Extract the (x, y) coordinate from the center of the cell holding the provided text.  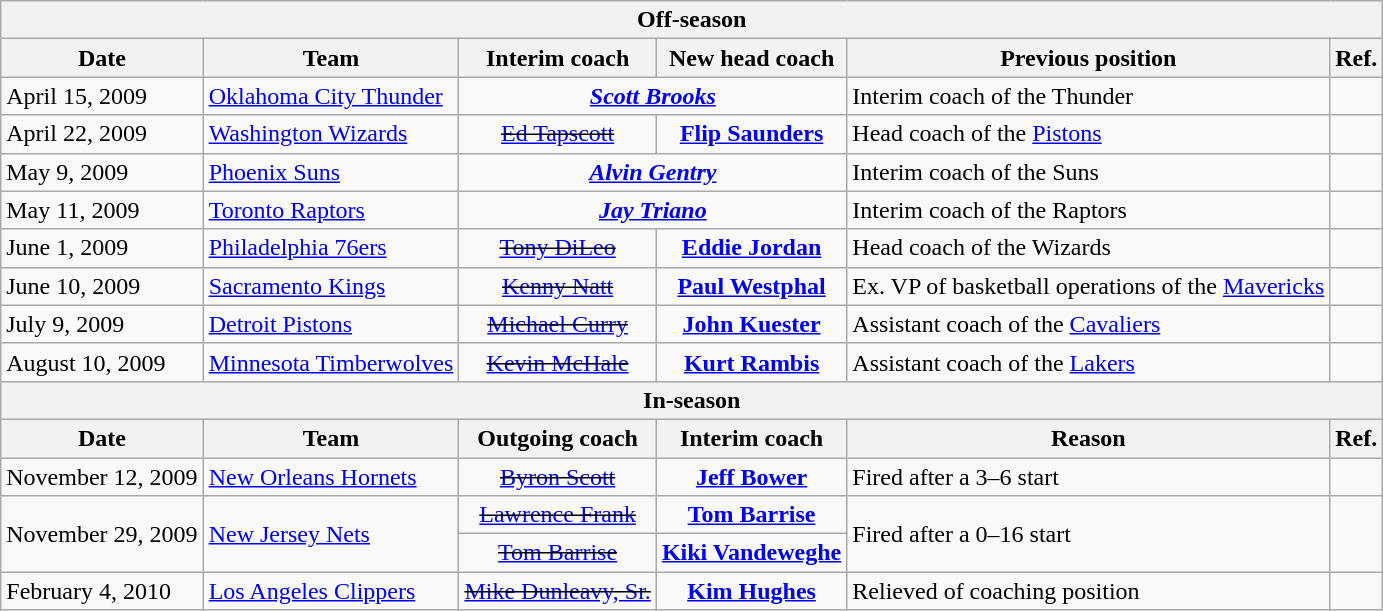
Michael Curry (558, 324)
July 9, 2009 (102, 324)
Tony DiLeo (558, 248)
Scott Brooks (653, 96)
Byron Scott (558, 477)
May 9, 2009 (102, 172)
Ed Tapscott (558, 134)
Head coach of the Pistons (1088, 134)
Eddie Jordan (751, 248)
May 11, 2009 (102, 210)
November 12, 2009 (102, 477)
Kevin McHale (558, 362)
Toronto Raptors (331, 210)
Washington Wizards (331, 134)
Detroit Pistons (331, 324)
June 10, 2009 (102, 286)
Jay Triano (653, 210)
April 15, 2009 (102, 96)
Fired after a 3–6 start (1088, 477)
Paul Westphal (751, 286)
Philadelphia 76ers (331, 248)
February 4, 2010 (102, 591)
Phoenix Suns (331, 172)
Jeff Bower (751, 477)
New Orleans Hornets (331, 477)
Off-season (692, 20)
Mike Dunleavy, Sr. (558, 591)
Interim coach of the Raptors (1088, 210)
Los Angeles Clippers (331, 591)
New Jersey Nets (331, 534)
Interim coach of the Suns (1088, 172)
June 1, 2009 (102, 248)
In-season (692, 400)
Assistant coach of the Cavaliers (1088, 324)
Ex. VP of basketball operations of the Mavericks (1088, 286)
Sacramento Kings (331, 286)
Kiki Vandeweghe (751, 553)
Interim coach of the Thunder (1088, 96)
Oklahoma City Thunder (331, 96)
Previous position (1088, 58)
Relieved of coaching position (1088, 591)
Fired after a 0–16 start (1088, 534)
Assistant coach of the Lakers (1088, 362)
Kurt Rambis (751, 362)
John Kuester (751, 324)
Alvin Gentry (653, 172)
Reason (1088, 438)
Minnesota Timberwolves (331, 362)
November 29, 2009 (102, 534)
April 22, 2009 (102, 134)
Head coach of the Wizards (1088, 248)
August 10, 2009 (102, 362)
Flip Saunders (751, 134)
Lawrence Frank (558, 515)
Outgoing coach (558, 438)
Kenny Natt (558, 286)
New head coach (751, 58)
Kim Hughes (751, 591)
